Return [X, Y] of the center of cell containing provided text 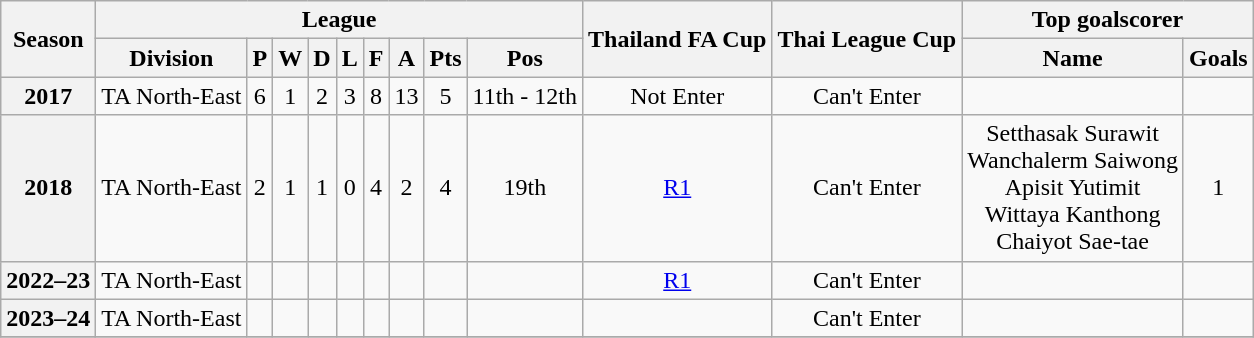
Thailand FA Cup [678, 39]
5 [446, 96]
0 [350, 188]
Name [1073, 58]
Pts [446, 58]
Top goalscorer [1108, 20]
3 [350, 96]
8 [376, 96]
2023–24 [48, 318]
Thai League Cup [867, 39]
L [350, 58]
11th - 12th [525, 96]
Season [48, 39]
F [376, 58]
2022–23 [48, 280]
League [340, 20]
Division [172, 58]
19th [525, 188]
A [406, 58]
D [322, 58]
2017 [48, 96]
Pos [525, 58]
6 [260, 96]
Not Enter [678, 96]
13 [406, 96]
Goals [1218, 58]
Setthasak SurawitWanchalerm SaiwongApisit YutimitWittaya KanthongChaiyot Sae-tae [1073, 188]
2018 [48, 188]
P [260, 58]
W [290, 58]
